Pinpoint the cell where the given text exists, returning its (x, y) midpoint coordinate. 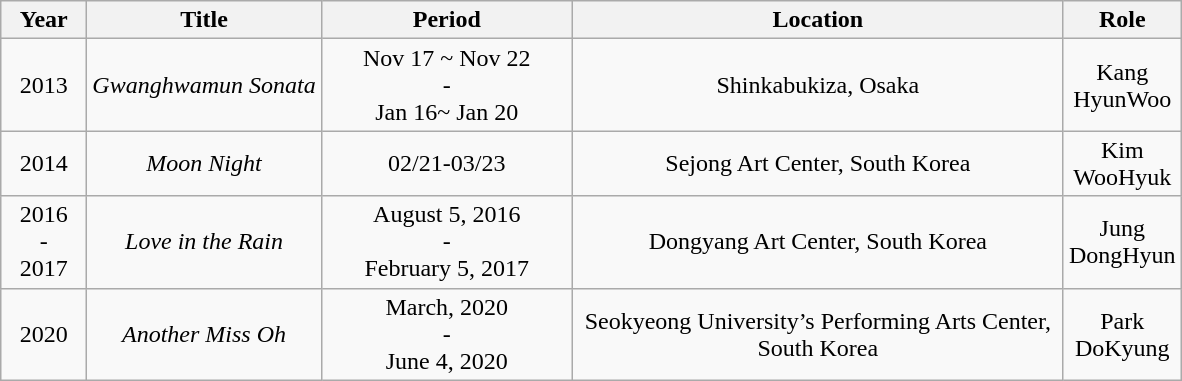
Another Miss Oh (204, 334)
Love in the Rain (204, 242)
Jung DongHyun (1122, 242)
Dongyang Art Center, South Korea (818, 242)
Moon Night (204, 164)
August 5, 2016-February 5, 2017 (446, 242)
Seokyeong University’s Performing Arts Center, South Korea (818, 334)
March, 2020-June 4, 2020 (446, 334)
Park DoKyung (1122, 334)
Kang HyunWoo (1122, 85)
Role (1122, 20)
2013 (44, 85)
Nov 17 ~ Nov 22-Jan 16~ Jan 20 (446, 85)
Location (818, 20)
2020 (44, 334)
2014 (44, 164)
Sejong Art Center, South Korea (818, 164)
Period (446, 20)
Year (44, 20)
Title (204, 20)
2016-2017 (44, 242)
02/21-03/23 (446, 164)
Shinkabukiza, Osaka (818, 85)
Kim WooHyuk (1122, 164)
Gwanghwamun Sonata (204, 85)
